Capture the cell that displays the provided text and extract its (X, Y) central coordinate. 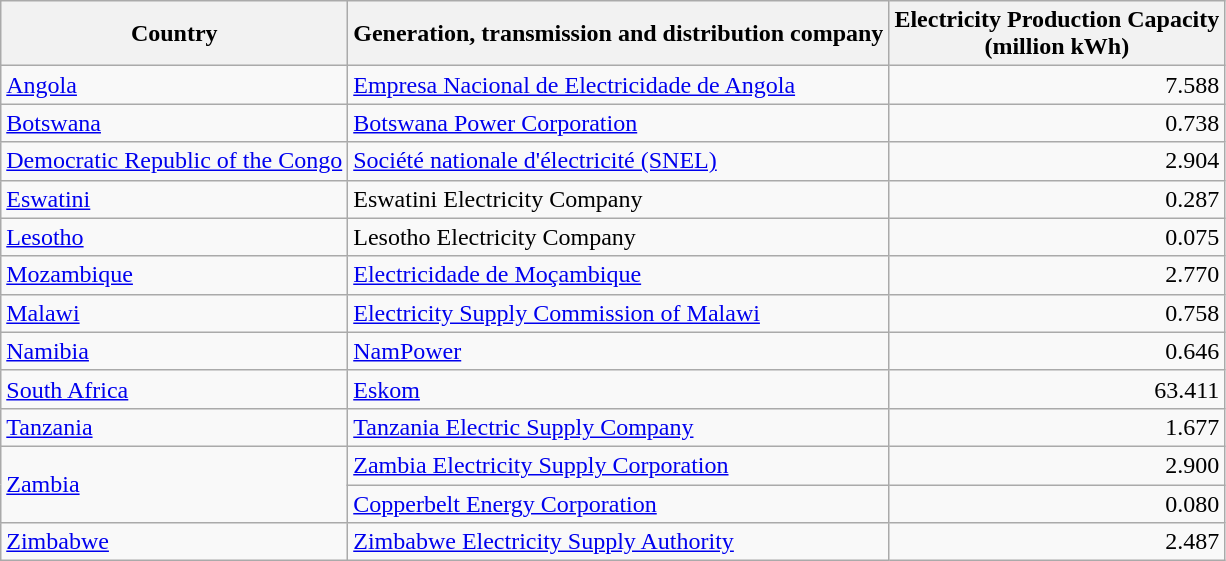
NamPower (618, 351)
South Africa (174, 389)
Electricidade de Moçambique (618, 275)
0.646 (1057, 351)
Eswatini (174, 199)
Electricity Production Capacity (million kWh) (1057, 34)
Electricity Supply Commission of Malawi (618, 313)
Democratic Republic of the Congo (174, 161)
Zimbabwe (174, 542)
Zambia (174, 484)
Société nationale d'électricité (SNEL) (618, 161)
2.770 (1057, 275)
Lesotho Electricity Company (618, 237)
0.080 (1057, 503)
0.758 (1057, 313)
63.411 (1057, 389)
2.487 (1057, 542)
Tanzania Electric Supply Company (618, 427)
Botswana Power Corporation (618, 123)
1.677 (1057, 427)
Angola (174, 85)
0.287 (1057, 199)
Namibia (174, 351)
0.075 (1057, 237)
0.738 (1057, 123)
Lesotho (174, 237)
Tanzania (174, 427)
2.904 (1057, 161)
Malawi (174, 313)
2.900 (1057, 465)
Country (174, 34)
Eskom (618, 389)
Empresa Nacional de Electricidade de Angola (618, 85)
Zimbabwe Electricity Supply Authority (618, 542)
Generation, transmission and distribution company (618, 34)
Zambia Electricity Supply Corporation (618, 465)
Botswana (174, 123)
Copperbelt Energy Corporation (618, 503)
7.588 (1057, 85)
Eswatini Electricity Company (618, 199)
Mozambique (174, 275)
